Locate the cell with the specified text and output its (X, Y) center coordinate. 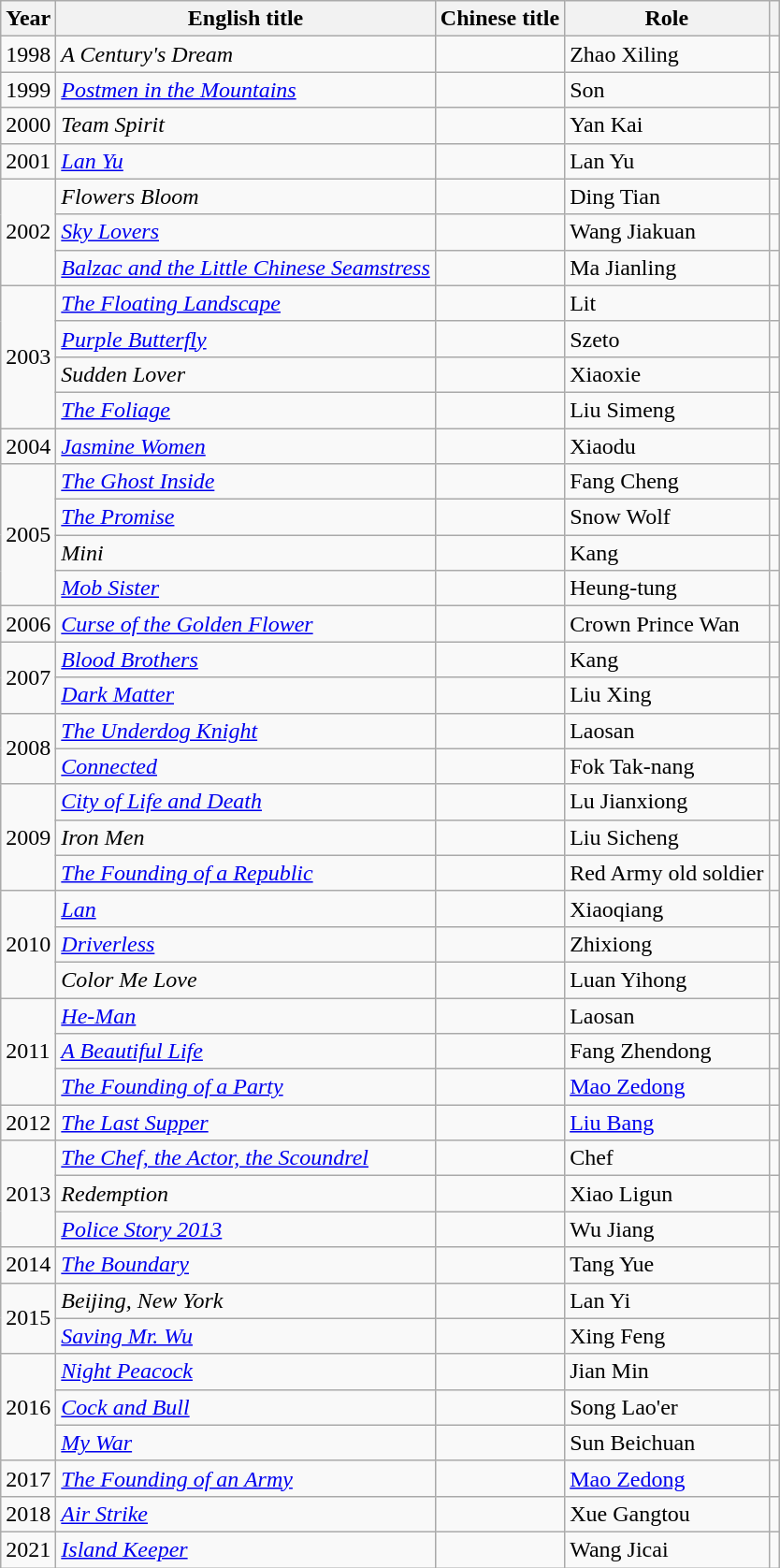
Year (28, 19)
2009 (28, 837)
Red Army old soldier (667, 873)
The Founding of a Party (245, 1087)
Flowers Bloom (245, 196)
Connected (245, 766)
2003 (28, 356)
Cock and Bull (245, 1407)
The Chef, the Actor, the Scoundrel (245, 1158)
Liu Bang (667, 1123)
Ding Tian (667, 196)
Fang Zhendong (667, 1052)
2015 (28, 1318)
Lu Jianxiong (667, 802)
Saving Mr. Wu (245, 1336)
English title (245, 19)
Chinese title (499, 19)
Yan Kai (667, 125)
2018 (28, 1514)
2014 (28, 1265)
Purple Butterfly (245, 339)
2017 (28, 1478)
Zhao Xiling (667, 54)
Balzac and the Little Chinese Seamstress (245, 268)
Beijing, New York (245, 1300)
Fang Cheng (667, 482)
Wang Jiakuan (667, 232)
Driverless (245, 944)
Police Story 2013 (245, 1229)
2006 (28, 624)
2011 (28, 1051)
Jian Min (667, 1372)
Dark Matter (245, 695)
Wang Jicai (667, 1549)
The Ghost Inside (245, 482)
The Boundary (245, 1265)
The Foliage (245, 410)
Postmen in the Mountains (245, 90)
Wu Jiang (667, 1229)
Zhixiong (667, 944)
Ma Jianling (667, 268)
Xiao Ligun (667, 1194)
Jasmine Women (245, 446)
Snow Wolf (667, 517)
Song Lao'er (667, 1407)
Liu Sicheng (667, 837)
Mini (245, 553)
1999 (28, 90)
Tang Yue (667, 1265)
The Floating Landscape (245, 303)
Curse of the Golden Flower (245, 624)
Lit (667, 303)
Xiaoqiang (667, 908)
Sky Lovers (245, 232)
2012 (28, 1123)
Redemption (245, 1194)
2000 (28, 125)
Fok Tak-nang (667, 766)
Blood Brothers (245, 660)
Lan (245, 908)
Liu Simeng (667, 410)
2008 (28, 748)
Sun Beichuan (667, 1443)
A Beautiful Life (245, 1052)
Crown Prince Wan (667, 624)
Team Spirit (245, 125)
1998 (28, 54)
My War (245, 1443)
Lan Yi (667, 1300)
Role (667, 19)
Liu Xing (667, 695)
Xiaodu (667, 446)
Air Strike (245, 1514)
2005 (28, 535)
He-Man (245, 1015)
2002 (28, 232)
The Founding of an Army (245, 1478)
Mob Sister (245, 588)
A Century's Dream (245, 54)
2004 (28, 446)
The Last Supper (245, 1123)
Xue Gangtou (667, 1514)
Color Me Love (245, 980)
The Underdog Knight (245, 731)
The Promise (245, 517)
2021 (28, 1549)
City of Life and Death (245, 802)
Xiaoxie (667, 374)
Heung-tung (667, 588)
Xing Feng (667, 1336)
Sudden Lover (245, 374)
2013 (28, 1194)
Island Keeper (245, 1549)
Luan Yihong (667, 980)
2016 (28, 1407)
Son (667, 90)
Iron Men (245, 837)
Chef (667, 1158)
The Founding of a Republic (245, 873)
2007 (28, 677)
Szeto (667, 339)
2001 (28, 161)
Night Peacock (245, 1372)
2010 (28, 944)
